From the cell containing the given text, extract its center point as (x, y) coordinate. 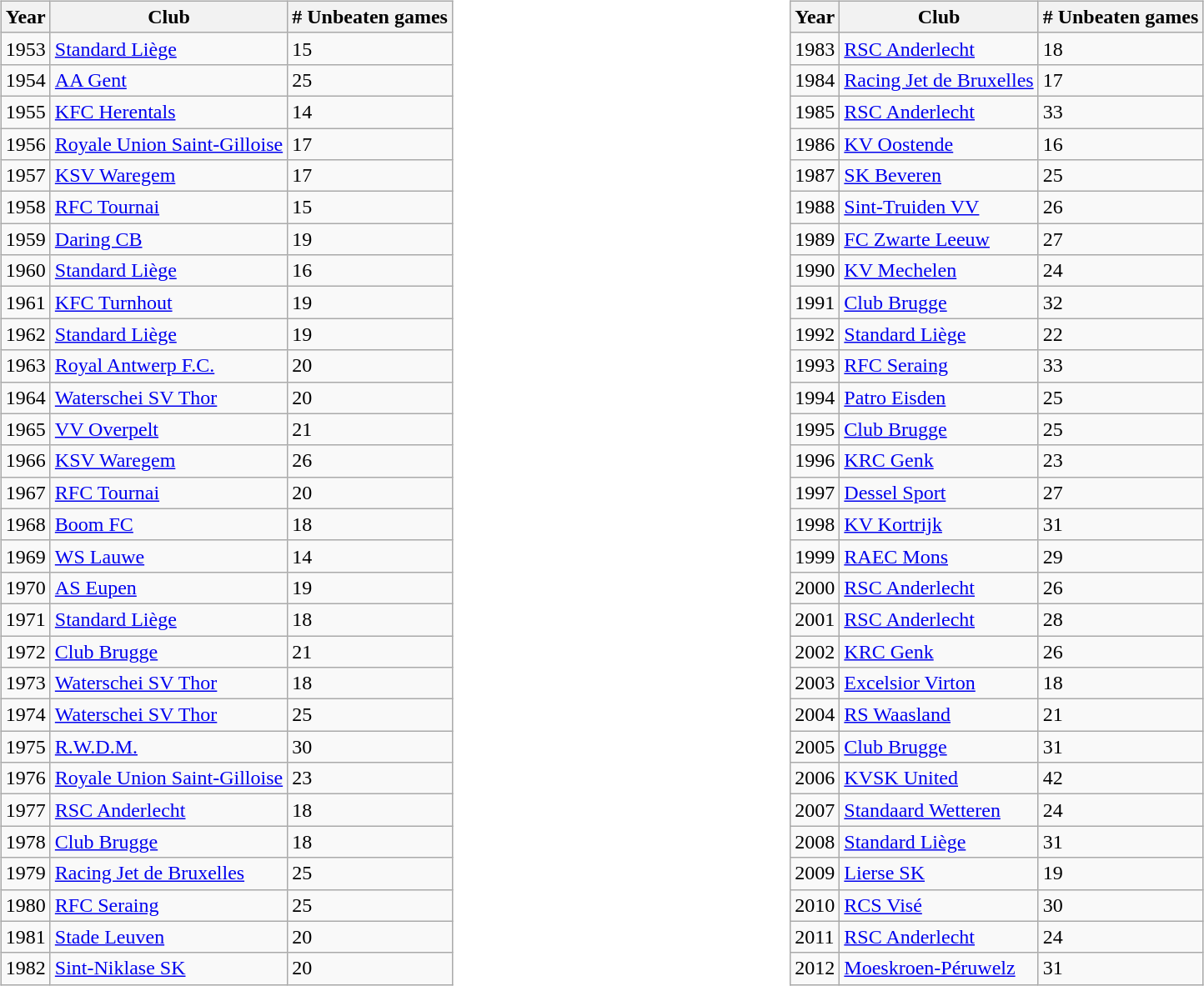
Boom FC (168, 524)
KV Kortrijk (939, 524)
2009 (815, 873)
1970 (25, 588)
Lierse SK (939, 873)
2000 (815, 588)
1999 (815, 556)
1975 (25, 747)
FC Zwarte Leeuw (939, 239)
2008 (815, 842)
Royal Antwerp F.C. (168, 366)
1967 (25, 493)
42 (1121, 778)
2007 (815, 810)
2002 (815, 651)
Moeskroen-Péruwelz (939, 968)
1955 (25, 112)
2012 (815, 968)
1976 (25, 778)
1968 (25, 524)
1956 (25, 144)
1959 (25, 239)
1996 (815, 461)
1964 (25, 398)
1957 (25, 176)
1985 (815, 112)
KVSK United (939, 778)
1987 (815, 176)
1963 (25, 366)
29 (1121, 556)
2003 (815, 683)
1974 (25, 715)
1972 (25, 651)
RS Waasland (939, 715)
1953 (25, 48)
2005 (815, 747)
2006 (815, 778)
2011 (815, 937)
KFC Turnhout (168, 303)
Stade Leuven (168, 937)
1978 (25, 842)
1993 (815, 366)
Daring CB (168, 239)
R.W.D.M. (168, 747)
28 (1121, 619)
1965 (25, 429)
KV Oostende (939, 144)
1973 (25, 683)
32 (1121, 303)
1984 (815, 80)
WS Lauwe (168, 556)
1995 (815, 429)
1983 (815, 48)
1961 (25, 303)
1989 (815, 239)
1969 (25, 556)
Dessel Sport (939, 493)
1954 (25, 80)
SK Beveren (939, 176)
1981 (25, 937)
1962 (25, 334)
Sint-Truiden VV (939, 208)
1977 (25, 810)
1986 (815, 144)
KV Mechelen (939, 271)
RAEC Mons (939, 556)
Patro Eisden (939, 398)
1980 (25, 905)
1991 (815, 303)
RCS Visé (939, 905)
1997 (815, 493)
2001 (815, 619)
2004 (815, 715)
1992 (815, 334)
1982 (25, 968)
1998 (815, 524)
1971 (25, 619)
AA Gent (168, 80)
Sint-Niklase SK (168, 968)
1988 (815, 208)
AS Eupen (168, 588)
1979 (25, 873)
2010 (815, 905)
Excelsior Virton (939, 683)
1960 (25, 271)
1994 (815, 398)
22 (1121, 334)
Standaard Wetteren (939, 810)
KFC Herentals (168, 112)
1958 (25, 208)
1966 (25, 461)
VV Overpelt (168, 429)
1990 (815, 271)
